Extract the (x, y) coordinate from the center of the cell holding the provided text.  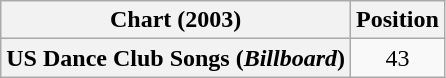
US Dance Club Songs (Billboard) (176, 58)
43 (398, 58)
Chart (2003) (176, 20)
Position (398, 20)
